For the text-containing cell, return its midpoint in (X, Y) coordinate format. 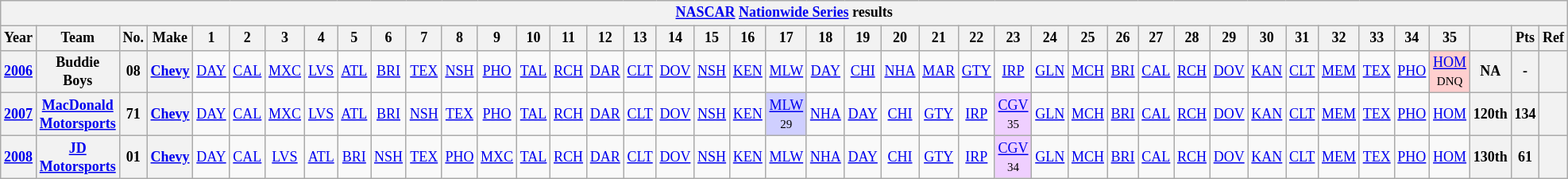
6 (389, 38)
2 (248, 38)
20 (900, 38)
12 (605, 38)
130th (1490, 157)
MLW29 (786, 115)
CGV35 (1014, 115)
Make (170, 38)
29 (1229, 38)
CGV34 (1014, 157)
61 (1525, 157)
33 (1377, 38)
15 (712, 38)
08 (133, 72)
NASCAR Nationwide Series results (785, 13)
- (1525, 72)
3 (285, 38)
Buddie Boys (78, 72)
5 (354, 38)
25 (1088, 38)
01 (133, 157)
16 (747, 38)
14 (675, 38)
Team (78, 38)
21 (939, 38)
8 (459, 38)
JD Motorsports (78, 157)
22 (977, 38)
MacDonald Motorsports (78, 115)
13 (640, 38)
7 (424, 38)
27 (1157, 38)
30 (1267, 38)
Pts (1525, 38)
134 (1525, 115)
26 (1123, 38)
2006 (19, 72)
19 (863, 38)
4 (321, 38)
71 (133, 115)
34 (1412, 38)
31 (1303, 38)
2007 (19, 115)
23 (1014, 38)
24 (1050, 38)
32 (1339, 38)
35 (1450, 38)
2008 (19, 157)
HOMDNQ (1450, 72)
120th (1490, 115)
28 (1192, 38)
11 (569, 38)
18 (825, 38)
MAR (939, 72)
1 (211, 38)
No. (133, 38)
10 (533, 38)
9 (497, 38)
17 (786, 38)
Ref (1554, 38)
Year (19, 38)
NA (1490, 72)
